For the text-containing cell, return its midpoint in (X, Y) coordinate format. 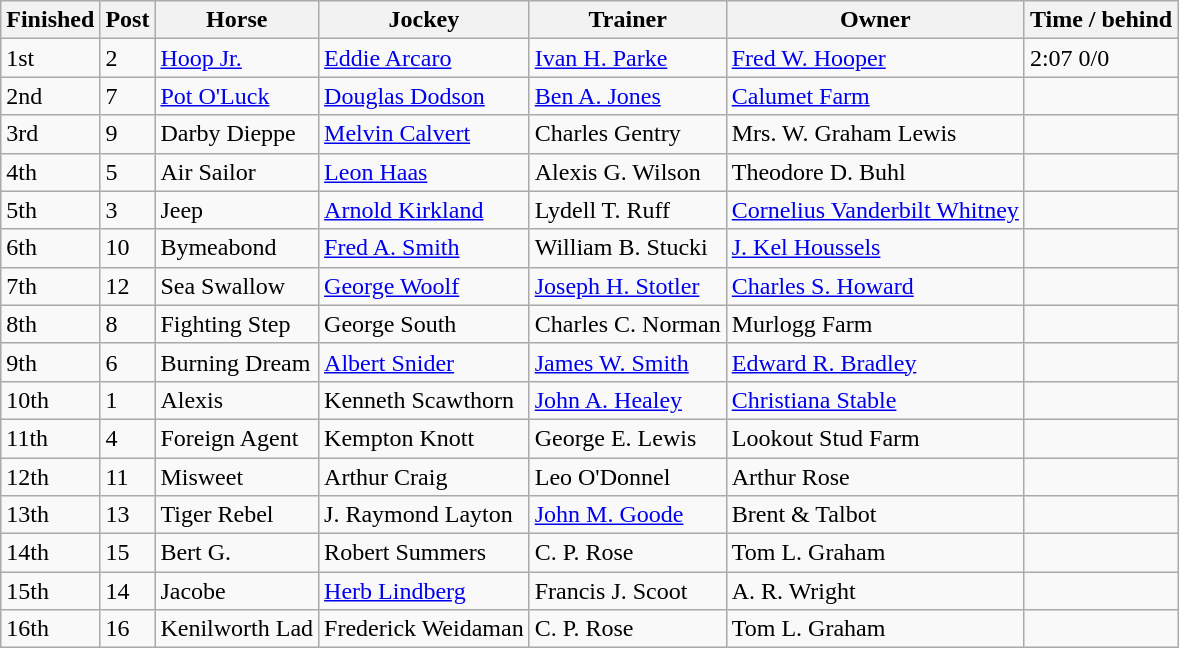
George E. Lewis (628, 438)
Arthur Craig (424, 477)
Frederick Weidaman (424, 629)
3rd (50, 134)
Lydell T. Ruff (628, 210)
Finished (50, 20)
13 (128, 515)
10 (128, 248)
5th (50, 210)
8 (128, 324)
James W. Smith (628, 362)
Francis J. Scoot (628, 591)
Albert Snider (424, 362)
Fighting Step (237, 324)
Horse (237, 20)
Murlogg Farm (875, 324)
Lookout Stud Farm (875, 438)
Hoop Jr. (237, 58)
Charles C. Norman (628, 324)
Herb Lindberg (424, 591)
Charles S. Howard (875, 286)
Cornelius Vanderbilt Whitney (875, 210)
A. R. Wright (875, 591)
9th (50, 362)
Jockey (424, 20)
Fred W. Hooper (875, 58)
Kempton Knott (424, 438)
Kenilworth Lad (237, 629)
Alexis (237, 400)
Ben A. Jones (628, 96)
George South (424, 324)
4 (128, 438)
16 (128, 629)
15 (128, 553)
16th (50, 629)
2:07 0/0 (1100, 58)
Darby Dieppe (237, 134)
Burning Dream (237, 362)
3 (128, 210)
Jacobe (237, 591)
8th (50, 324)
14th (50, 553)
Foreign Agent (237, 438)
Owner (875, 20)
Misweet (237, 477)
6th (50, 248)
Edward R. Bradley (875, 362)
Melvin Calvert (424, 134)
J. Kel Houssels (875, 248)
Charles Gentry (628, 134)
Robert Summers (424, 553)
2 (128, 58)
Brent & Talbot (875, 515)
6 (128, 362)
10th (50, 400)
George Woolf (424, 286)
Theodore D. Buhl (875, 172)
Ivan H. Parke (628, 58)
Leon Haas (424, 172)
12 (128, 286)
13th (50, 515)
Arnold Kirkland (424, 210)
1 (128, 400)
12th (50, 477)
Leo O'Donnel (628, 477)
Eddie Arcaro (424, 58)
William B. Stucki (628, 248)
9 (128, 134)
Christiana Stable (875, 400)
2nd (50, 96)
John M. Goode (628, 515)
Post (128, 20)
11 (128, 477)
Kenneth Scawthorn (424, 400)
Bert G. (237, 553)
14 (128, 591)
Time / behind (1100, 20)
5 (128, 172)
John A. Healey (628, 400)
Fred A. Smith (424, 248)
Jeep (237, 210)
Joseph H. Stotler (628, 286)
J. Raymond Layton (424, 515)
Mrs. W. Graham Lewis (875, 134)
4th (50, 172)
Alexis G. Wilson (628, 172)
7 (128, 96)
Trainer (628, 20)
Arthur Rose (875, 477)
Sea Swallow (237, 286)
Calumet Farm (875, 96)
Air Sailor (237, 172)
1st (50, 58)
Bymeabond (237, 248)
Tiger Rebel (237, 515)
Pot O'Luck (237, 96)
11th (50, 438)
Douglas Dodson (424, 96)
15th (50, 591)
7th (50, 286)
